Scan for the cell matching the given text and deliver its [X, Y] coordinate at center. 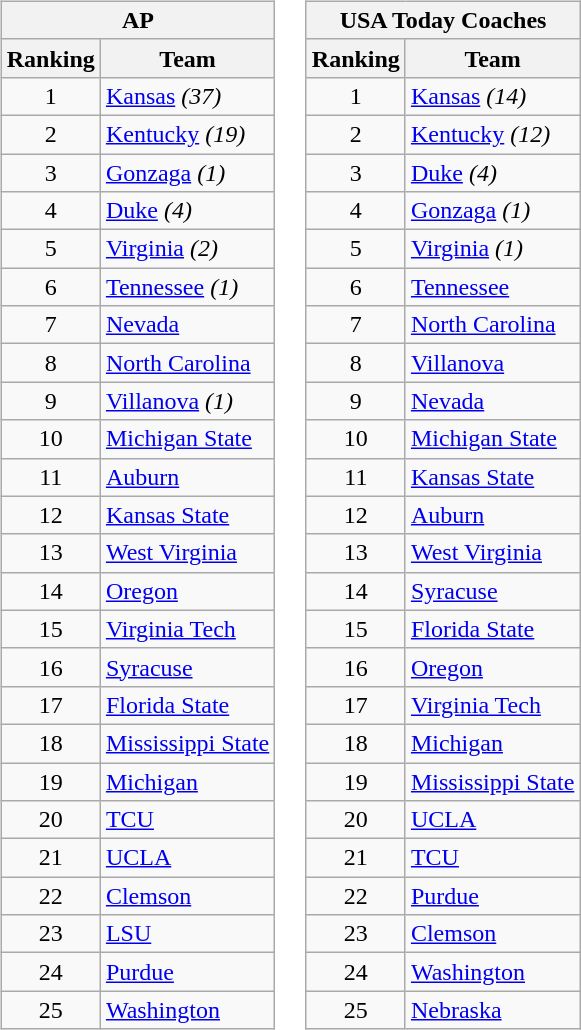
Virginia (2) [187, 249]
LSU [187, 934]
Tennessee (1) [187, 287]
Virginia (1) [492, 249]
USA Today Coaches [443, 20]
Kansas (37) [187, 96]
Villanova (1) [187, 401]
Kansas (14) [492, 96]
Kentucky (12) [492, 134]
Villanova [492, 363]
Kentucky (19) [187, 134]
Tennessee [492, 287]
AP [138, 20]
Nebraska [492, 1010]
